Pinpoint the cell where the given text exists, returning its [x, y] midpoint coordinate. 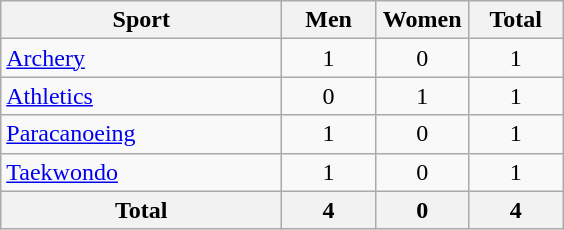
Sport [142, 20]
Athletics [142, 96]
Paracanoeing [142, 134]
Taekwondo [142, 172]
Men [329, 20]
Archery [142, 58]
Women [422, 20]
